Scan for the cell matching the given text and deliver its [x, y] coordinate at center. 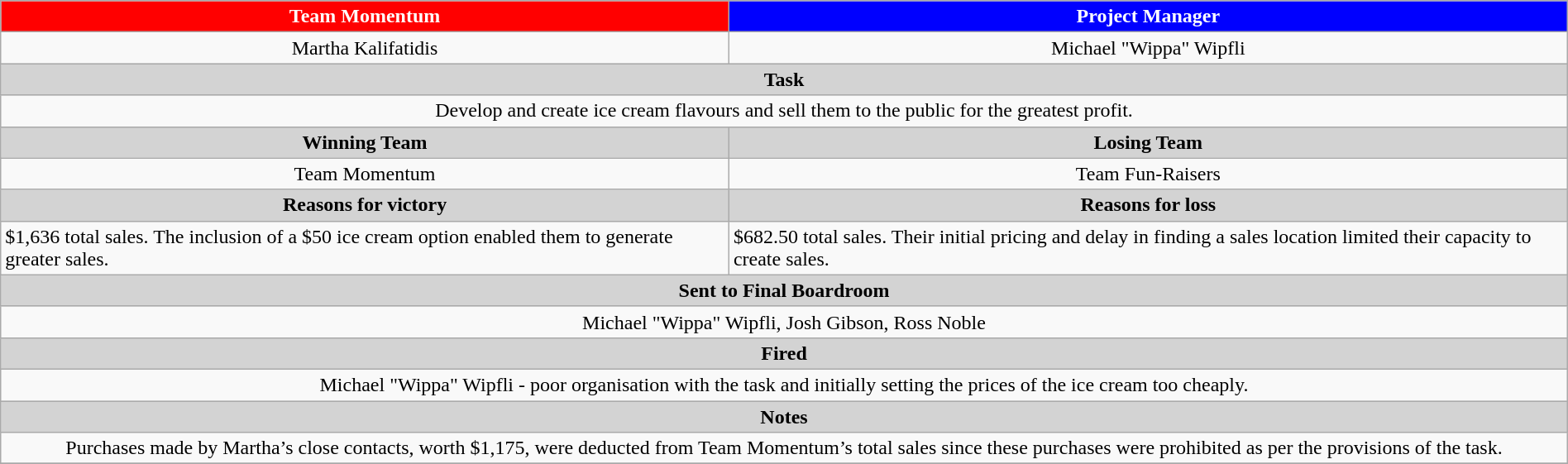
$1,636 total sales. The inclusion of a $50 ice cream option enabled them to generate greater sales. [366, 248]
Develop and create ice cream flavours and sell them to the public for the greatest profit. [784, 111]
Team Fun-Raisers [1148, 174]
Fired [784, 353]
Reasons for loss [1148, 205]
Reasons for victory [366, 205]
Task [784, 79]
$682.50 total sales. Their initial pricing and delay in finding a sales location limited their capacity to create sales. [1148, 248]
Winning Team [366, 142]
Michael "Wippa" Wipfli, Josh Gibson, Ross Noble [784, 322]
Notes [784, 416]
Martha Kalifatidis [366, 48]
Losing Team [1148, 142]
Project Manager [1148, 17]
Sent to Final Boardroom [784, 290]
Michael "Wippa" Wipfli [1148, 48]
Michael "Wippa" Wipfli - poor organisation with the task and initially setting the prices of the ice cream too cheaply. [784, 385]
